Capture the cell that displays the provided text and extract its (X, Y) central coordinate. 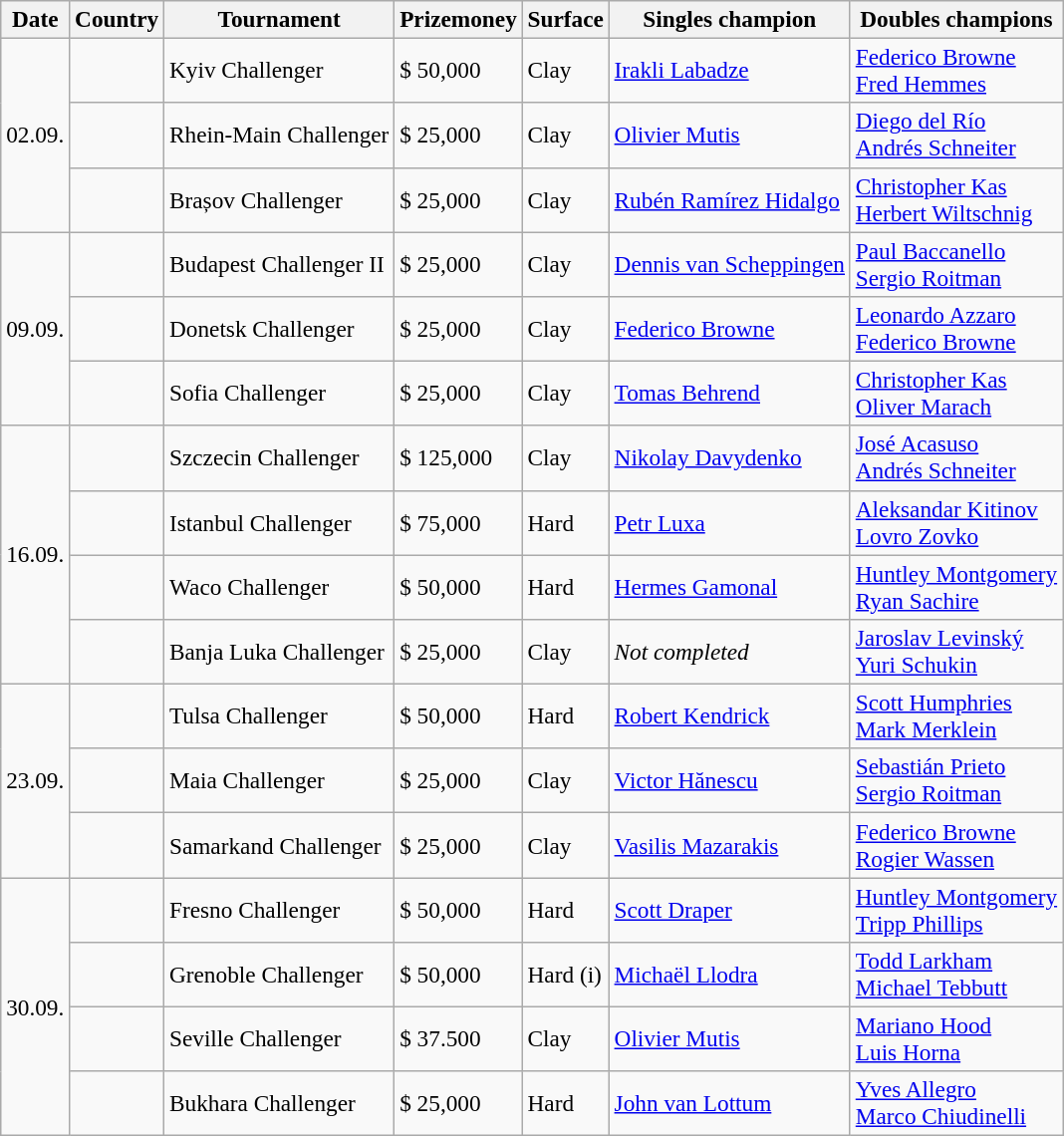
02.09. (36, 135)
Hard (i) (566, 975)
Szczecin Challenger (279, 458)
30.09. (36, 1006)
Brașov Challenger (279, 199)
Federico Browne Fred Hemmes (956, 70)
$ 75,000 (458, 522)
Banja Luka Challenger (279, 652)
Singles champion (729, 19)
Todd Larkham Michael Tebbutt (956, 975)
23.09. (36, 780)
Scott Humphries Mark Merklein (956, 715)
Christopher Kas Herbert Wiltschnig (956, 199)
Dennis van Scheppingen (729, 263)
Sofia Challenger (279, 393)
Federico Browne Rogier Wassen (956, 845)
Kyiv Challenger (279, 70)
Robert Kendrick (729, 715)
José Acasuso Andrés Schneiter (956, 458)
Federico Browne (729, 329)
Petr Luxa (729, 522)
Scott Draper (729, 909)
$ 125,000 (458, 458)
Vasilis Mazarakis (729, 845)
Donetsk Challenger (279, 329)
Country (118, 19)
Rubén Ramírez Hidalgo (729, 199)
Tomas Behrend (729, 393)
Victor Hănescu (729, 781)
Samarkand Challenger (279, 845)
Christopher Kas Oliver Marach (956, 393)
Not completed (729, 652)
Nikolay Davydenko (729, 458)
Doubles champions (956, 19)
Maia Challenger (279, 781)
Prizemoney (458, 19)
Tulsa Challenger (279, 715)
Leonardo Azzaro Federico Browne (956, 329)
09.09. (36, 328)
Diego del Río Andrés Schneiter (956, 136)
Aleksandar Kitinov Lovro Zovko (956, 522)
Date (36, 19)
Tournament (279, 19)
Huntley Montgomery Tripp Phillips (956, 909)
Fresno Challenger (279, 909)
Yves Allegro Marco Chiudinelli (956, 1104)
Seville Challenger (279, 1038)
Bukhara Challenger (279, 1104)
Waco Challenger (279, 586)
Grenoble Challenger (279, 975)
Hermes Gamonal (729, 586)
Surface (566, 19)
$ 37.500 (458, 1038)
16.09. (36, 554)
John van Lottum (729, 1104)
Istanbul Challenger (279, 522)
Budapest Challenger II (279, 263)
Jaroslav Levinský Yuri Schukin (956, 652)
Sebastián Prieto Sergio Roitman (956, 781)
Paul Baccanello Sergio Roitman (956, 263)
Mariano Hood Luis Horna (956, 1038)
Rhein-Main Challenger (279, 136)
Huntley Montgomery Ryan Sachire (956, 586)
Michaël Llodra (729, 975)
Irakli Labadze (729, 70)
